Output the [X, Y] coordinate of the center of the cell containing the given text.  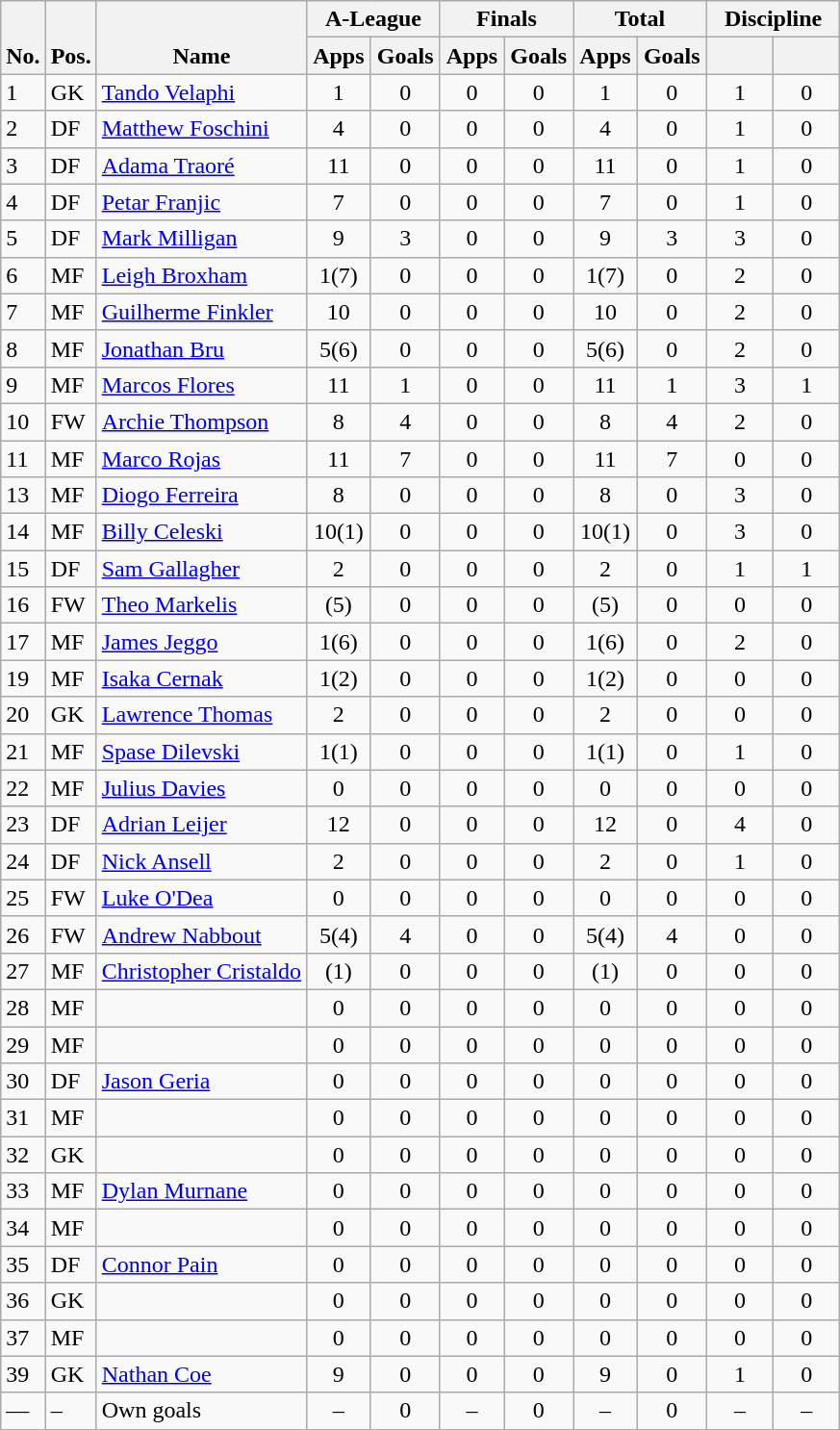
39 [23, 1374]
Mark Milligan [201, 239]
6 [23, 275]
Marcos Flores [201, 385]
Finals [506, 19]
James Jeggo [201, 642]
Jason Geria [201, 1082]
22 [23, 788]
Tando Velaphi [201, 92]
Connor Pain [201, 1264]
29 [23, 1044]
Luke O'Dea [201, 898]
Billy Celeski [201, 532]
28 [23, 1008]
A-League [373, 19]
35 [23, 1264]
32 [23, 1155]
23 [23, 825]
No. [23, 38]
Leigh Broxham [201, 275]
Petar Franjic [201, 202]
Theo Markelis [201, 605]
Marco Rojas [201, 459]
Lawrence Thomas [201, 715]
Discipline [774, 19]
15 [23, 569]
Diogo Ferreira [201, 496]
Dylan Murnane [201, 1191]
36 [23, 1301]
Christopher Cristaldo [201, 971]
5 [23, 239]
27 [23, 971]
— [23, 1411]
30 [23, 1082]
31 [23, 1118]
16 [23, 605]
21 [23, 752]
Own goals [201, 1411]
Matthew Foschini [201, 129]
Nathan Coe [201, 1374]
37 [23, 1338]
Andrew Nabbout [201, 934]
Isaka Cernak [201, 678]
Total [641, 19]
Adama Traoré [201, 166]
25 [23, 898]
Nick Ansell [201, 861]
Spase Dilevski [201, 752]
20 [23, 715]
34 [23, 1228]
26 [23, 934]
Adrian Leijer [201, 825]
17 [23, 642]
19 [23, 678]
Pos. [71, 38]
Name [201, 38]
Archie Thompson [201, 421]
Sam Gallagher [201, 569]
Julius Davies [201, 788]
Jonathan Bru [201, 348]
33 [23, 1191]
13 [23, 496]
Guilherme Finkler [201, 312]
24 [23, 861]
14 [23, 532]
